Determine the [x, y] coordinate at the center of the cell enclosing the given text.  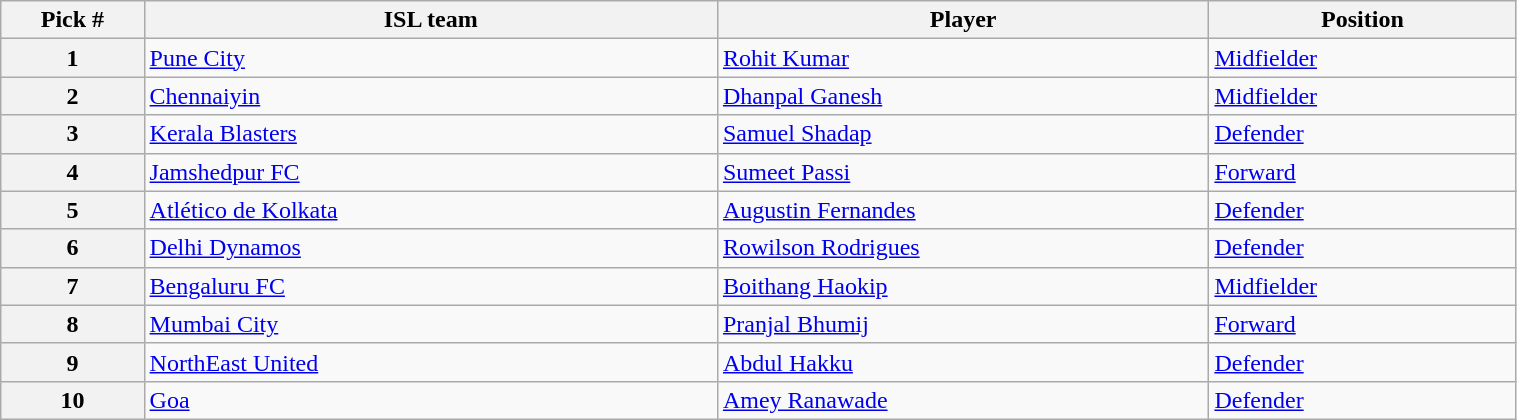
Augustin Fernandes [962, 210]
8 [72, 324]
Bengaluru FC [430, 286]
Abdul Hakku [962, 362]
Position [1362, 20]
Delhi Dynamos [430, 248]
Kerala Blasters [430, 134]
Player [962, 20]
Jamshedpur FC [430, 172]
ISL team [430, 20]
Samuel Shadap [962, 134]
Chennaiyin [430, 96]
Pick # [72, 20]
2 [72, 96]
Pranjal Bhumij [962, 324]
NorthEast United [430, 362]
Pune City [430, 58]
6 [72, 248]
Rowilson Rodrigues [962, 248]
Amey Ranawade [962, 400]
Atlético de Kolkata [430, 210]
Dhanpal Ganesh [962, 96]
Rohit Kumar [962, 58]
Goa [430, 400]
Boithang Haokip [962, 286]
3 [72, 134]
Mumbai City [430, 324]
9 [72, 362]
10 [72, 400]
7 [72, 286]
5 [72, 210]
4 [72, 172]
1 [72, 58]
Sumeet Passi [962, 172]
